Locate the cell with the specified text and output its (X, Y) center coordinate. 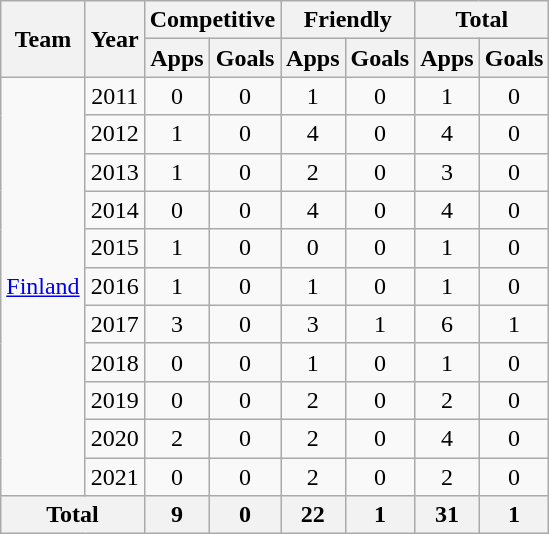
Competitive (212, 20)
22 (313, 515)
Team (43, 39)
2021 (114, 477)
Year (114, 39)
Finland (43, 286)
31 (447, 515)
2019 (114, 400)
2011 (114, 96)
2016 (114, 286)
2014 (114, 210)
Friendly (348, 20)
9 (176, 515)
6 (447, 324)
2018 (114, 362)
2015 (114, 248)
2020 (114, 438)
2013 (114, 172)
2017 (114, 324)
2012 (114, 134)
